Identify which cell holds the provided text, then report its (x, y) central coordinate. 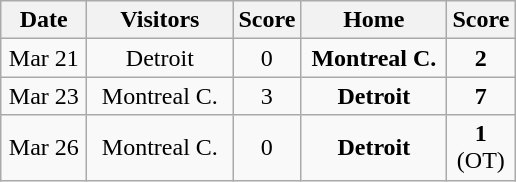
Mar 21 (44, 58)
3 (267, 96)
2 (481, 58)
Mar 23 (44, 96)
7 (481, 96)
1 (OT) (481, 148)
Home (374, 20)
Visitors (160, 20)
Mar 26 (44, 148)
Date (44, 20)
